From the cell containing the given text, extract its center point as (x, y) coordinate. 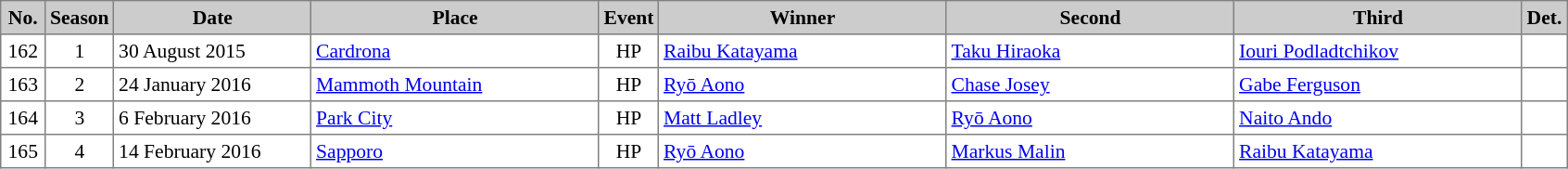
Mammoth Mountain (455, 84)
2 (80, 84)
162 (23, 51)
Taku Hiraoka (1090, 51)
24 January 2016 (213, 84)
30 August 2015 (213, 51)
6 February 2016 (213, 118)
No. (23, 18)
Season (80, 18)
Cardrona (455, 51)
164 (23, 118)
14 February 2016 (213, 151)
Third (1378, 18)
Date (213, 18)
1 (80, 51)
Place (455, 18)
Chase Josey (1090, 84)
Gabe Ferguson (1378, 84)
Sapporo (455, 151)
Second (1090, 18)
Park City (455, 118)
Winner (803, 18)
Markus Malin (1090, 151)
Event (628, 18)
3 (80, 118)
4 (80, 151)
Det. (1544, 18)
165 (23, 151)
Matt Ladley (803, 118)
Iouri Podladtchikov (1378, 51)
Naito Ando (1378, 118)
163 (23, 84)
